Capture the cell that displays the provided text and extract its (X, Y) central coordinate. 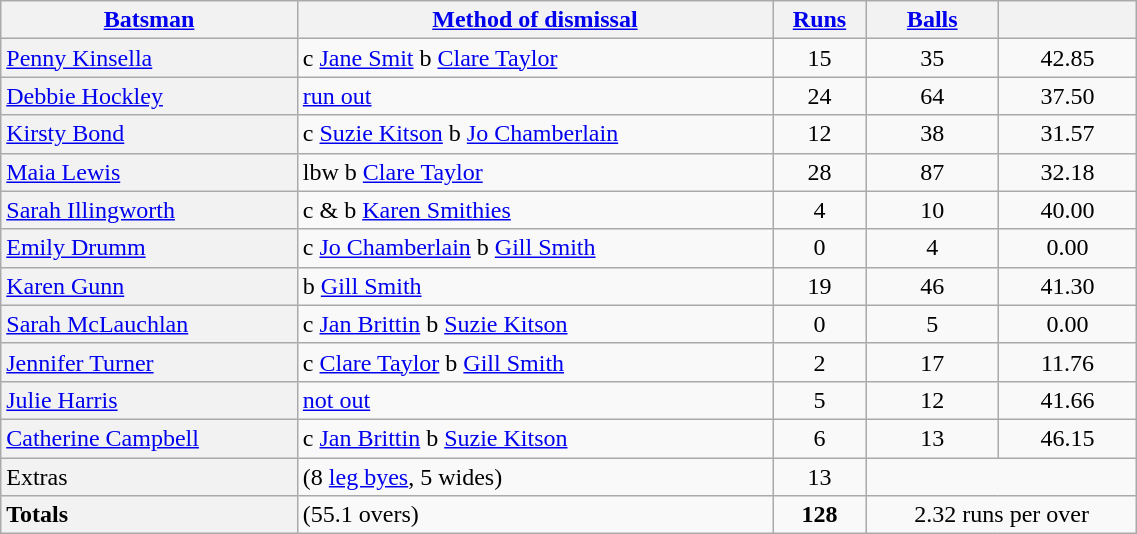
64 (932, 96)
run out (534, 96)
6 (820, 438)
Emily Drumm (150, 248)
35 (932, 58)
19 (820, 286)
not out (534, 400)
37.50 (1068, 96)
Method of dismissal (534, 20)
c Clare Taylor b Gill Smith (534, 362)
Catherine Campbell (150, 438)
31.57 (1068, 134)
41.30 (1068, 286)
Balls (932, 20)
2 (820, 362)
(8 leg byes, 5 wides) (534, 477)
40.00 (1068, 210)
15 (820, 58)
Debbie Hockley (150, 96)
Sarah McLauchlan (150, 324)
32.18 (1068, 172)
c & b Karen Smithies (534, 210)
Julie Harris (150, 400)
41.66 (1068, 400)
Kirsty Bond (150, 134)
Batsman (150, 20)
c Jo Chamberlain b Gill Smith (534, 248)
42.85 (1068, 58)
Runs (820, 20)
lbw b Clare Taylor (534, 172)
Sarah Illingworth (150, 210)
c Jane Smit b Clare Taylor (534, 58)
46.15 (1068, 438)
46 (932, 286)
87 (932, 172)
Karen Gunn (150, 286)
38 (932, 134)
128 (820, 515)
10 (932, 210)
Totals (150, 515)
11.76 (1068, 362)
24 (820, 96)
b Gill Smith (534, 286)
(55.1 overs) (534, 515)
17 (932, 362)
Penny Kinsella (150, 58)
Jennifer Turner (150, 362)
Maia Lewis (150, 172)
c Suzie Kitson b Jo Chamberlain (534, 134)
2.32 runs per over (1001, 515)
Extras (150, 477)
28 (820, 172)
